Return the [X, Y] coordinate for the center point of the cell that contains the specified text.  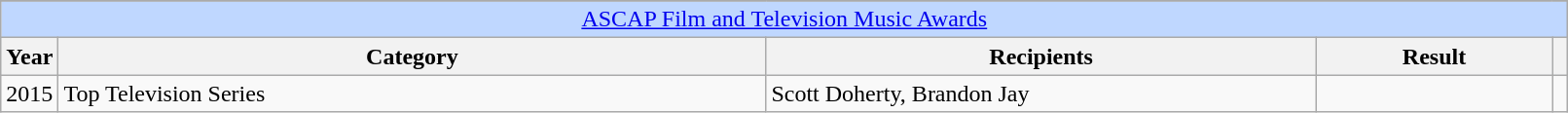
Year [29, 56]
Top Television Series [413, 94]
Category [413, 56]
Result [1434, 56]
Recipients [1041, 56]
2015 [29, 94]
ASCAP Film and Television Music Awards [784, 19]
Scott Doherty, Brandon Jay [1041, 94]
